Provide the [x, y] coordinate of the cell's center where the given text is located.  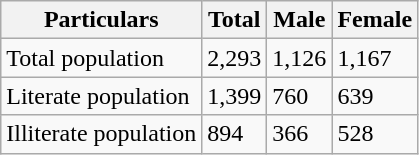
1,126 [300, 58]
528 [375, 134]
Particulars [102, 20]
Male [300, 20]
1,399 [234, 96]
639 [375, 96]
Illiterate population [102, 134]
Female [375, 20]
2,293 [234, 58]
Total population [102, 58]
366 [300, 134]
Literate population [102, 96]
760 [300, 96]
Total [234, 20]
894 [234, 134]
1,167 [375, 58]
